From the cell containing the given text, extract its center point as [X, Y] coordinate. 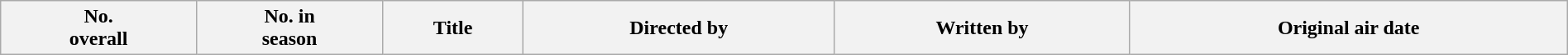
Title [453, 28]
Directed by [678, 28]
Written by [982, 28]
No. inseason [289, 28]
Original air date [1348, 28]
No.overall [99, 28]
